Determine the [X, Y] coordinate at the center of the cell enclosing the given text.  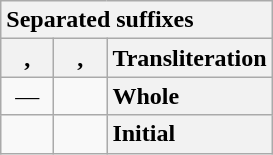
— [28, 96]
Initial [190, 134]
Transliteration [190, 58]
Whole [190, 96]
Separated suffixes [136, 20]
